Identify which cell holds the provided text, then report its [x, y] central coordinate. 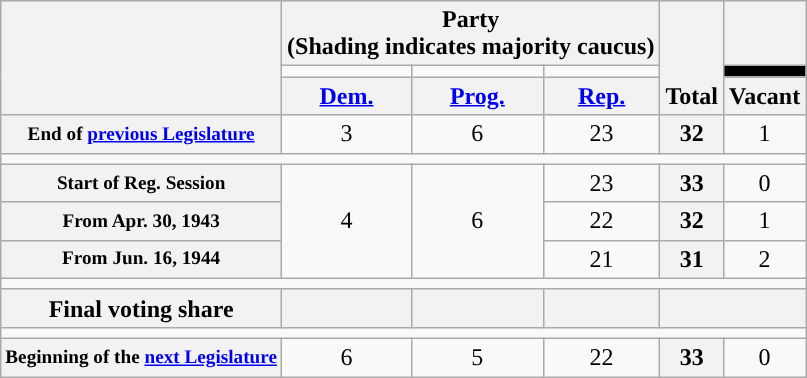
31 [692, 259]
Total [692, 58]
Start of Reg. Session [142, 183]
2 [764, 259]
From Apr. 30, 1943 [142, 221]
Prog. [477, 96]
Final voting share [142, 308]
Dem. [347, 96]
5 [477, 357]
Vacant [764, 96]
21 [602, 259]
Rep. [602, 96]
3 [347, 134]
Beginning of the next Legislature [142, 357]
4 [347, 221]
From Jun. 16, 1944 [142, 259]
Party (Shading indicates majority caucus) [471, 34]
End of previous Legislature [142, 134]
